Identify which cell holds the provided text, then report its (x, y) central coordinate. 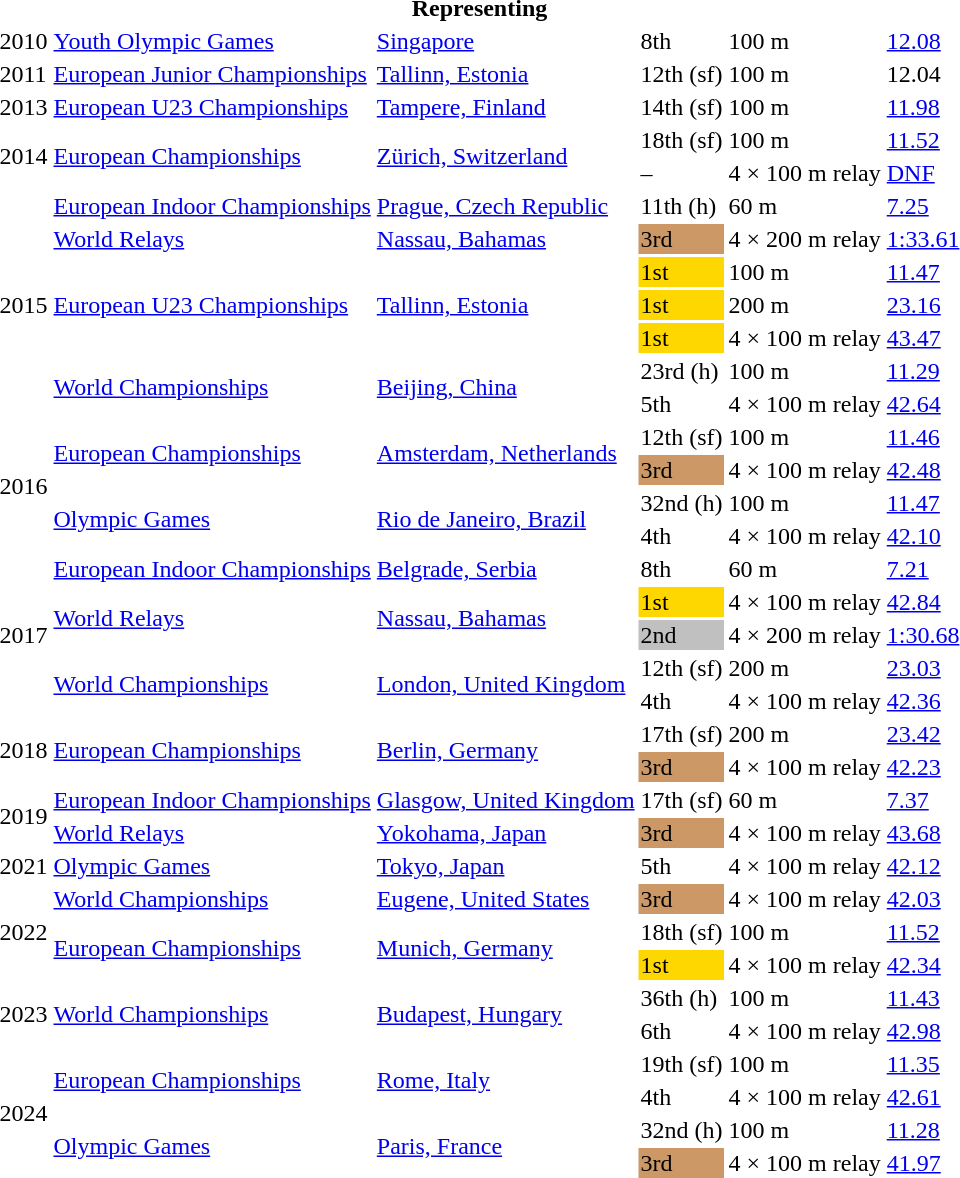
Zürich, Switzerland (506, 156)
Belgrade, Serbia (506, 569)
Beijing, China (506, 388)
36th (h) (682, 998)
Budapest, Hungary (506, 1014)
11th (h) (682, 206)
Paris, France (506, 1146)
Amsterdam, Netherlands (506, 454)
Glasgow, United Kingdom (506, 800)
Rome, Italy (506, 1080)
14th (sf) (682, 107)
Rio de Janeiro, Brazil (506, 520)
– (682, 173)
Yokohama, Japan (506, 833)
London, United Kingdom (506, 684)
Prague, Czech Republic (506, 206)
Berlin, Germany (506, 750)
19th (sf) (682, 1064)
23rd (h) (682, 371)
6th (682, 1031)
Tokyo, Japan (506, 866)
2nd (682, 635)
Youth Olympic Games (212, 41)
European Junior Championships (212, 74)
Eugene, United States (506, 899)
Munich, Germany (506, 948)
Tampere, Finland (506, 107)
Singapore (506, 41)
